Output the [X, Y] coordinate of the center of the cell containing the given text.  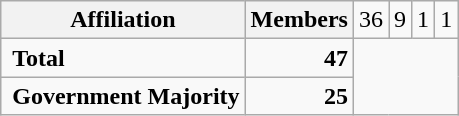
Government Majority [123, 96]
36 [370, 20]
Affiliation [123, 20]
25 [299, 96]
Members [299, 20]
Total [123, 58]
9 [400, 20]
47 [299, 58]
